Extract the [x, y] coordinate from the center of the cell holding the provided text.  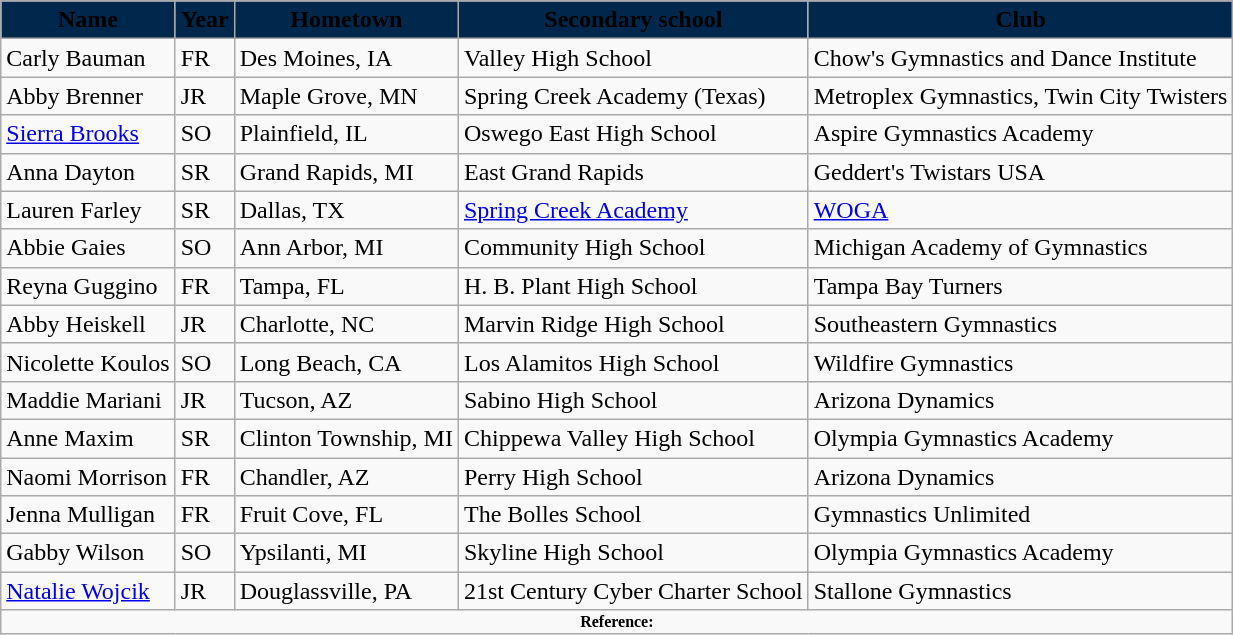
Douglassville, PA [346, 591]
Reyna Guggino [88, 286]
Sabino High School [633, 400]
Clinton Township, MI [346, 438]
Year [204, 20]
Abby Heiskell [88, 324]
Geddert's Twistars USA [1020, 172]
Chow's Gymnastics and Dance Institute [1020, 58]
Community High School [633, 248]
Name [88, 20]
Southeastern Gymnastics [1020, 324]
Jenna Mulligan [88, 515]
Chippewa Valley High School [633, 438]
Gabby Wilson [88, 553]
Perry High School [633, 477]
Dallas, TX [346, 210]
Abby Brenner [88, 96]
Maddie Mariani [88, 400]
Spring Creek Academy [633, 210]
Tampa, FL [346, 286]
Los Alamitos High School [633, 362]
Grand Rapids, MI [346, 172]
WOGA [1020, 210]
Stallone Gymnastics [1020, 591]
Aspire Gymnastics Academy [1020, 134]
Long Beach, CA [346, 362]
East Grand Rapids [633, 172]
Plainfield, IL [346, 134]
Ypsilanti, MI [346, 553]
Skyline High School [633, 553]
H. B. Plant High School [633, 286]
Ann Arbor, MI [346, 248]
Fruit Cove, FL [346, 515]
21st Century Cyber Charter School [633, 591]
The Bolles School [633, 515]
Natalie Wojcik [88, 591]
Metroplex Gymnastics, Twin City Twisters [1020, 96]
Marvin Ridge High School [633, 324]
Carly Bauman [88, 58]
Oswego East High School [633, 134]
Gymnastics Unlimited [1020, 515]
Sierra Brooks [88, 134]
Michigan Academy of Gymnastics [1020, 248]
Charlotte, NC [346, 324]
Chandler, AZ [346, 477]
Lauren Farley [88, 210]
Maple Grove, MN [346, 96]
Club [1020, 20]
Hometown [346, 20]
Abbie Gaies [88, 248]
Reference: [617, 622]
Anne Maxim [88, 438]
Valley High School [633, 58]
Tampa Bay Turners [1020, 286]
Naomi Morrison [88, 477]
Nicolette Koulos [88, 362]
Secondary school [633, 20]
Tucson, AZ [346, 400]
Anna Dayton [88, 172]
Des Moines, IA [346, 58]
Wildfire Gymnastics [1020, 362]
Spring Creek Academy (Texas) [633, 96]
